Return the (X, Y) coordinate for the center point of the cell that contains the specified text.  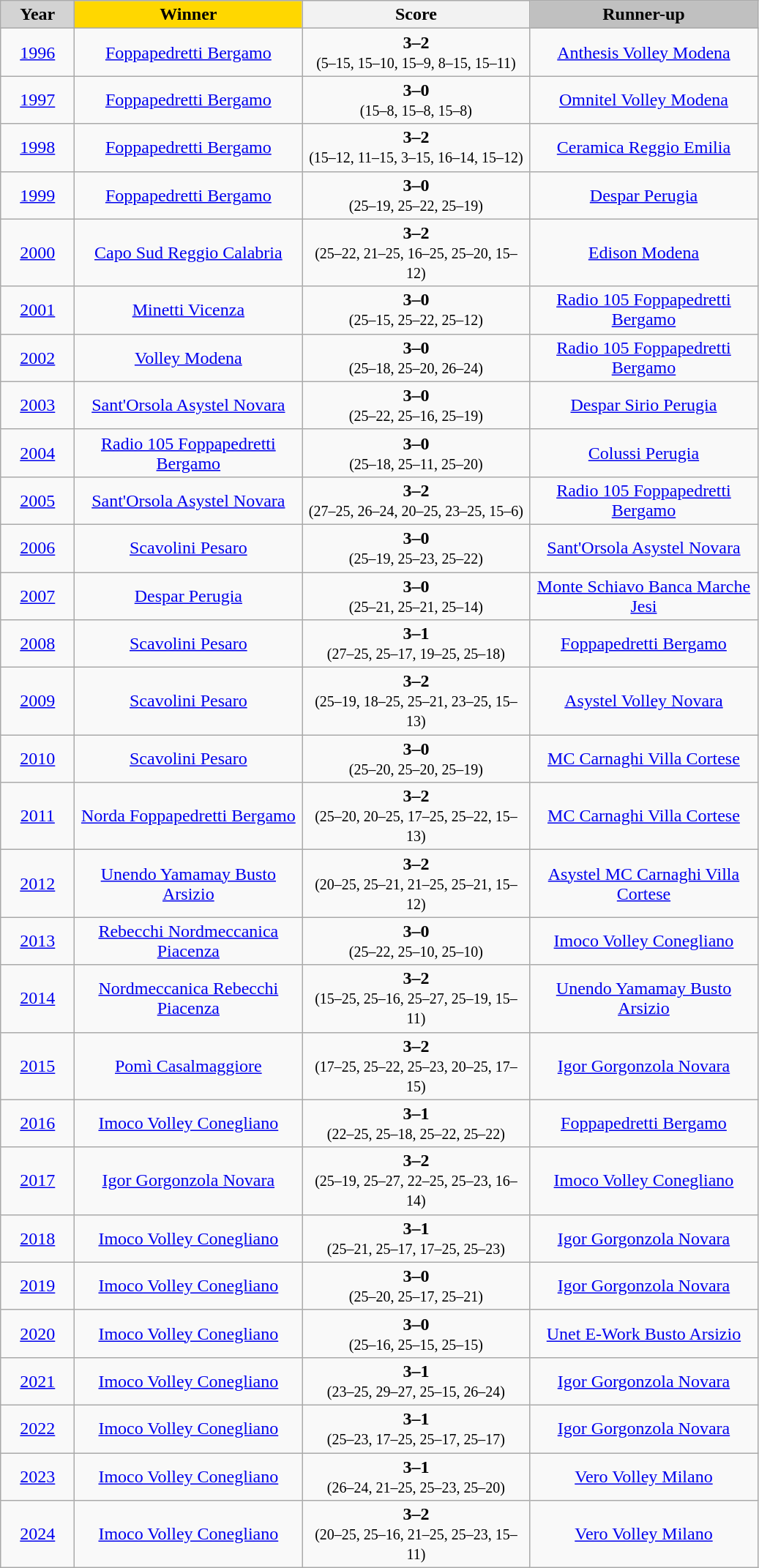
2006 (38, 548)
2003 (38, 406)
3–2(25–20, 20–25, 17–25, 25–22, 15–13) (416, 816)
3–1(27–25, 25–17, 19–25, 25–18) (416, 644)
Norda Foppapedretti Bergamo (189, 816)
2024 (38, 1534)
Volley Modena (189, 357)
Score (416, 15)
2022 (38, 1429)
2017 (38, 1181)
2020 (38, 1334)
Nordmeccanica Rebecchi Piacenza (189, 998)
Winner (189, 15)
3–1(22–25, 25–18, 25–22, 25–22) (416, 1123)
Year (38, 15)
3–0(25–21, 25–21, 25–14) (416, 596)
Asystel Volley Novara (644, 701)
3–0(25–19, 25–23, 25–22) (416, 548)
Minetti Vicenza (189, 310)
2018 (38, 1239)
2023 (38, 1476)
3–0(25–20, 25–20, 25–19) (416, 758)
Runner-up (644, 15)
2000 (38, 253)
3–2(5–15, 15–10, 15–9, 8–15, 15–11) (416, 53)
3–0(25–18, 25–20, 26–24) (416, 357)
Colussi Perugia (644, 452)
2011 (38, 816)
1996 (38, 53)
3–2(17–25, 25–22, 25–23, 20–25, 17–15) (416, 1066)
3–1(25–21, 25–17, 17–25, 25–23) (416, 1239)
3–0(25–19, 25–22, 25–19) (416, 195)
Despar Sirio Perugia (644, 406)
Rebecchi Nordmeccanica Piacenza (189, 941)
2021 (38, 1381)
Asystel MC Carnaghi Villa Cortese (644, 884)
3–0(25–22, 25–10, 25–10) (416, 941)
3–2(27–25, 26–24, 20–25, 23–25, 15–6) (416, 501)
3–0(25–20, 25–17, 25–21) (416, 1285)
3–2(15–25, 25–16, 25–27, 25–19, 15–11) (416, 998)
2007 (38, 596)
3–1(25–23, 17–25, 25–17, 25–17) (416, 1429)
1997 (38, 100)
2004 (38, 452)
2015 (38, 1066)
Unet E-Work Busto Arsizio (644, 1334)
2013 (38, 941)
3–0(25–15, 25–22, 25–12) (416, 310)
3–2(25–22, 21–25, 16–25, 25–20, 15–12) (416, 253)
Edison Modena (644, 253)
3–2(25–19, 18–25, 25–21, 23–25, 15–13) (416, 701)
2014 (38, 998)
2005 (38, 501)
2002 (38, 357)
1999 (38, 195)
2012 (38, 884)
Monte Schiavo Banca Marche Jesi (644, 596)
Omnitel Volley Modena (644, 100)
Pomì Casalmaggiore (189, 1066)
Capo Sud Reggio Calabria (189, 253)
3–2(20–25, 25–16, 21–25, 25–23, 15–11) (416, 1534)
3–0(25–22, 25–16, 25–19) (416, 406)
3–2(15–12, 11–15, 3–15, 16–14, 15–12) (416, 148)
3–2(20–25, 25–21, 21–25, 25–21, 15–12) (416, 884)
3–0(25–16, 25–15, 25–15) (416, 1334)
1998 (38, 148)
Anthesis Volley Modena (644, 53)
2019 (38, 1285)
3–2(25–19, 25–27, 22–25, 25–23, 16–14) (416, 1181)
2001 (38, 310)
3–0(25–18, 25–11, 25–20) (416, 452)
2016 (38, 1123)
2009 (38, 701)
3–1(26–24, 21–25, 25–23, 25–20) (416, 1476)
2010 (38, 758)
Ceramica Reggio Emilia (644, 148)
3–1(23–25, 29–27, 25–15, 26–24) (416, 1381)
2008 (38, 644)
3–0(15–8, 15–8, 15–8) (416, 100)
